Return the (X, Y) coordinate for the center point of the cell that contains the specified text.  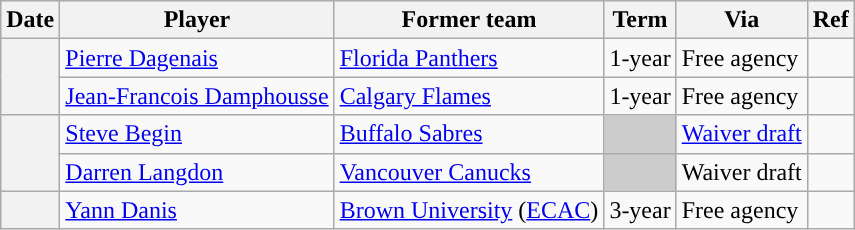
Via (742, 20)
Darren Langdon (197, 172)
Date (30, 20)
Steve Begin (197, 134)
Buffalo Sabres (469, 134)
Term (640, 20)
Calgary Flames (469, 96)
Florida Panthers (469, 58)
Former team (469, 20)
Yann Danis (197, 210)
Vancouver Canucks (469, 172)
Ref (830, 20)
Brown University (ECAC) (469, 210)
Player (197, 20)
Jean-Francois Damphousse (197, 96)
3-year (640, 210)
Pierre Dagenais (197, 58)
